Scan for the cell matching the given text and deliver its [X, Y] coordinate at center. 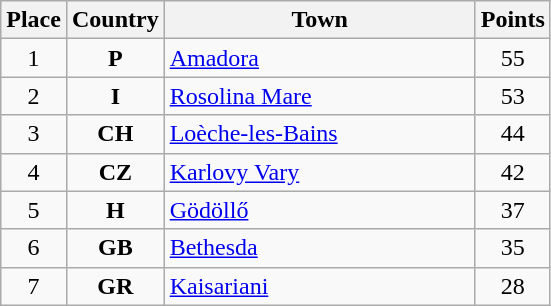
Karlovy Vary [320, 172]
4 [34, 172]
CZ [115, 172]
7 [34, 286]
GB [115, 248]
Amadora [320, 58]
55 [512, 58]
Bethesda [320, 248]
6 [34, 248]
53 [512, 96]
Country [115, 20]
I [115, 96]
44 [512, 134]
35 [512, 248]
3 [34, 134]
GR [115, 286]
2 [34, 96]
Loèche-les-Bains [320, 134]
Town [320, 20]
P [115, 58]
Gödöllő [320, 210]
Rosolina Mare [320, 96]
42 [512, 172]
37 [512, 210]
1 [34, 58]
Place [34, 20]
28 [512, 286]
CH [115, 134]
H [115, 210]
Kaisariani [320, 286]
Points [512, 20]
5 [34, 210]
